Search for the cell housing the specified text and yield its (X, Y) center coordinate. 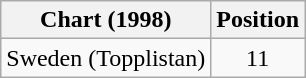
Position (258, 20)
Chart (1998) (106, 20)
Sweden (Topplistan) (106, 58)
11 (258, 58)
